Scan for the cell matching the given text and deliver its (x, y) coordinate at center. 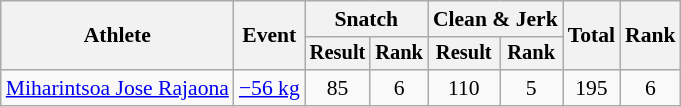
Clean & Jerk (496, 19)
Total (592, 36)
−56 kg (270, 88)
195 (592, 88)
Event (270, 36)
5 (532, 88)
85 (338, 88)
Athlete (118, 36)
110 (464, 88)
Snatch (366, 19)
Miharintsoa Jose Rajaona (118, 88)
